Search for the cell housing the specified text and yield its [x, y] center coordinate. 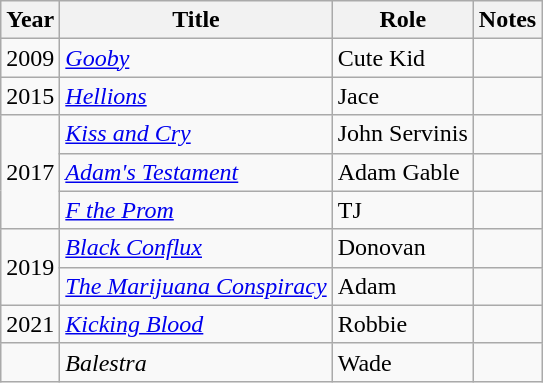
Adam Gable [402, 172]
Donovan [402, 248]
Year [30, 20]
Hellions [196, 96]
Black Conflux [196, 248]
Adam's Testament [196, 172]
The Marijuana Conspiracy [196, 286]
2019 [30, 267]
Robbie [402, 324]
Kicking Blood [196, 324]
Jace [402, 96]
Gooby [196, 58]
2009 [30, 58]
Kiss and Cry [196, 134]
Wade [402, 362]
John Servinis [402, 134]
F the Prom [196, 210]
Role [402, 20]
2021 [30, 324]
Title [196, 20]
Balestra [196, 362]
Notes [507, 20]
2015 [30, 96]
Cute Kid [402, 58]
Adam [402, 286]
TJ [402, 210]
2017 [30, 172]
